Determine the (x, y) coordinate at the center of the cell enclosing the given text.  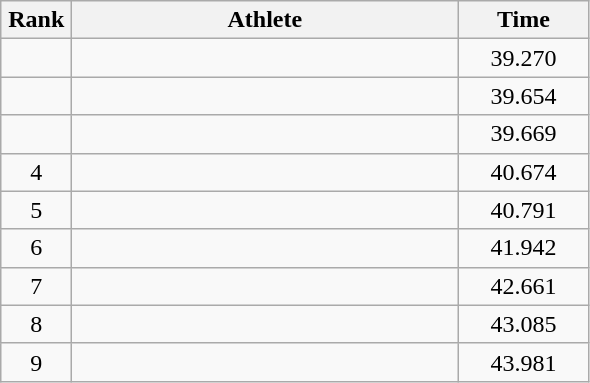
Athlete (265, 20)
39.654 (524, 96)
43.085 (524, 324)
8 (36, 324)
39.270 (524, 58)
Time (524, 20)
40.791 (524, 210)
43.981 (524, 362)
42.661 (524, 286)
5 (36, 210)
9 (36, 362)
7 (36, 286)
41.942 (524, 248)
4 (36, 172)
40.674 (524, 172)
Rank (36, 20)
6 (36, 248)
39.669 (524, 134)
